Find where the given text appears and provide that cell's center as (X, Y) coordinate. 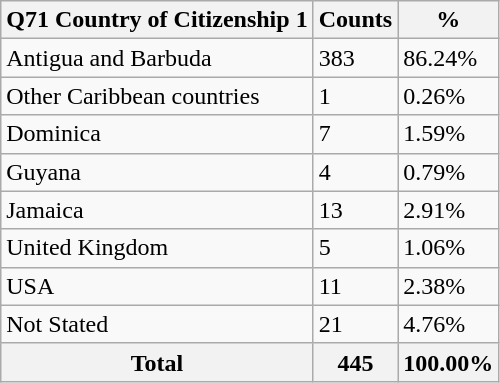
0.26% (448, 96)
Not Stated (157, 324)
Dominica (157, 134)
% (448, 20)
11 (355, 286)
4 (355, 172)
2.38% (448, 286)
4.76% (448, 324)
USA (157, 286)
0.79% (448, 172)
Other Caribbean countries (157, 96)
1 (355, 96)
86.24% (448, 58)
Antigua and Barbuda (157, 58)
100.00% (448, 362)
Guyana (157, 172)
2.91% (448, 210)
445 (355, 362)
1.59% (448, 134)
Q71 Country of Citizenship 1 (157, 20)
7 (355, 134)
383 (355, 58)
5 (355, 248)
13 (355, 210)
United Kingdom (157, 248)
1.06% (448, 248)
Counts (355, 20)
21 (355, 324)
Jamaica (157, 210)
Total (157, 362)
